Scan for the cell matching the given text and deliver its (X, Y) coordinate at center. 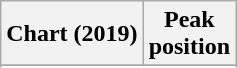
Chart (2019) (72, 34)
Peakposition (189, 34)
